Detect which cell encompasses the target text, then output its [X, Y] center coordinate. 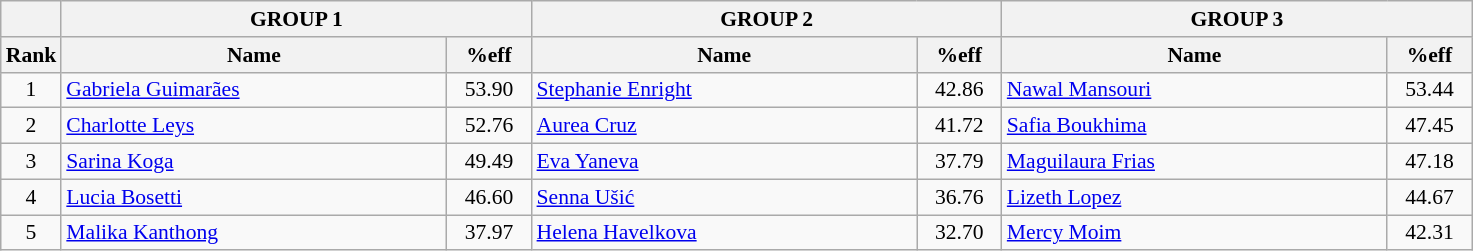
GROUP 1 [296, 19]
Eva Yaneva [724, 162]
42.31 [1430, 233]
52.76 [488, 126]
2 [32, 126]
Senna Ušić [724, 197]
Aurea Cruz [724, 126]
GROUP 3 [1237, 19]
53.44 [1430, 90]
42.86 [960, 90]
Malika Kanthong [254, 233]
41.72 [960, 126]
GROUP 2 [767, 19]
32.70 [960, 233]
Helena Havelkova [724, 233]
37.97 [488, 233]
44.67 [1430, 197]
Gabriela Guimarães [254, 90]
3 [32, 162]
1 [32, 90]
Charlotte Leys [254, 126]
Stephanie Enright [724, 90]
Safia Boukhima [1194, 126]
53.90 [488, 90]
Lizeth Lopez [1194, 197]
Mercy Moim [1194, 233]
Rank [32, 55]
5 [32, 233]
Nawal Mansouri [1194, 90]
47.18 [1430, 162]
49.49 [488, 162]
46.60 [488, 197]
37.79 [960, 162]
36.76 [960, 197]
Lucia Bosetti [254, 197]
Sarina Koga [254, 162]
Maguilaura Frias [1194, 162]
47.45 [1430, 126]
4 [32, 197]
